Return (X, Y) of the center of cell containing provided text 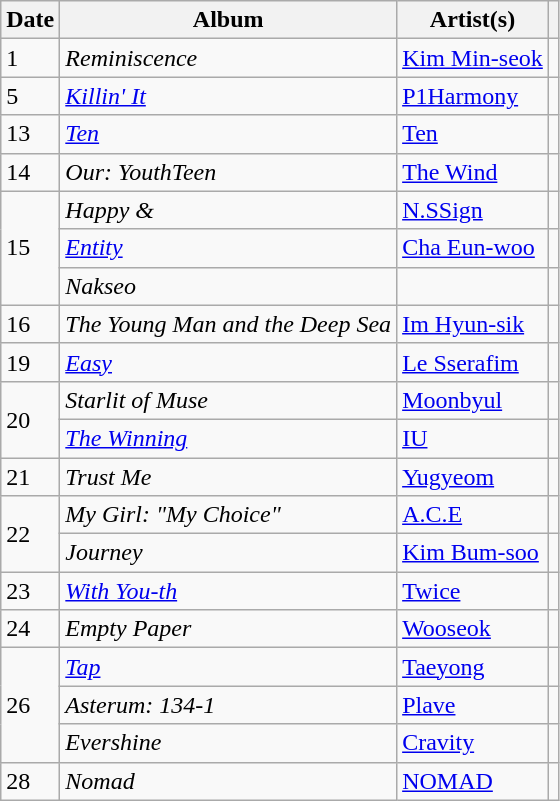
Le Sserafim (473, 362)
28 (30, 781)
Reminiscence (228, 58)
23 (30, 591)
Wooseok (473, 629)
Kim Min-seok (473, 58)
Trust Me (228, 477)
With You-th (228, 591)
Nomad (228, 781)
20 (30, 419)
IU (473, 438)
Date (30, 20)
22 (30, 534)
Taeyong (473, 667)
Im Hyun-sik (473, 324)
13 (30, 134)
Plave (473, 705)
Tap (228, 667)
24 (30, 629)
14 (30, 172)
The Young Man and the Deep Sea (228, 324)
Yugyeom (473, 477)
Empty Paper (228, 629)
Evershine (228, 743)
Journey (228, 553)
16 (30, 324)
Nakseo (228, 286)
Easy (228, 362)
26 (30, 705)
Album (228, 20)
Asterum: 134-1 (228, 705)
Kim Bum-soo (473, 553)
Moonbyul (473, 400)
The Winning (228, 438)
Artist(s) (473, 20)
Happy & (228, 210)
A.C.E (473, 515)
Starlit of Muse (228, 400)
My Girl: "My Choice" (228, 515)
5 (30, 96)
Cravity (473, 743)
Our: YouthTeen (228, 172)
19 (30, 362)
P1Harmony (473, 96)
The Wind (473, 172)
N.SSign (473, 210)
Killin' It (228, 96)
1 (30, 58)
15 (30, 248)
Entity (228, 248)
Cha Eun-woo (473, 248)
21 (30, 477)
Twice (473, 591)
NOMAD (473, 781)
